Locate the cell with the specified text and output its [x, y] center coordinate. 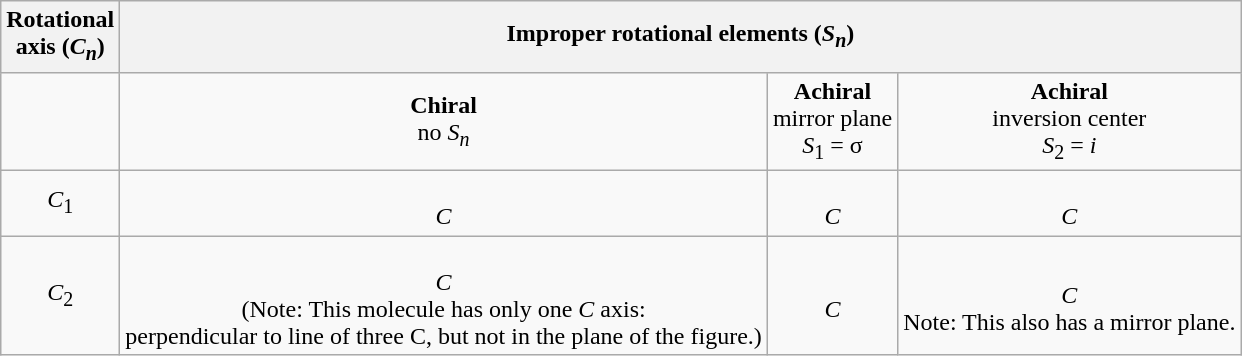
Achiral inversion centerS2 = i [1070, 121]
C(Note: This molecule has only one C axis:perpendicular to line of three C, but not in the plane of the figure.) [444, 296]
C1 [60, 202]
Improper rotational elements (Sn) [680, 36]
Rotationalaxis (Cn) [60, 36]
Achiral mirror planeS1 = σ [832, 121]
Chiralno Sn [444, 121]
CNote: This also has a mirror plane. [1070, 296]
C2 [60, 296]
